For the text-containing cell, return its midpoint in (x, y) coordinate format. 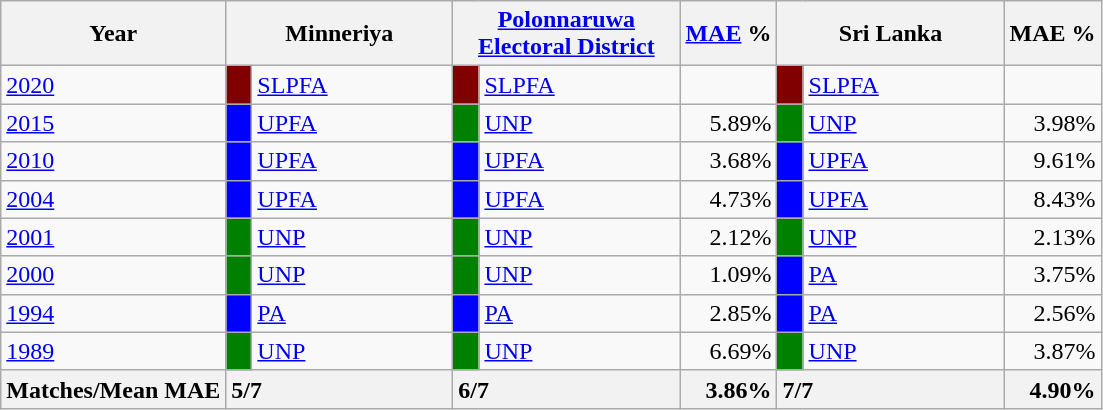
2015 (114, 123)
Minneriya (340, 34)
2004 (114, 199)
3.87% (1052, 351)
2.85% (728, 313)
6/7 (566, 389)
Polonnaruwa Electoral District (566, 34)
2.12% (728, 237)
6.69% (728, 351)
7/7 (890, 389)
3.68% (728, 161)
Matches/Mean MAE (114, 389)
9.61% (1052, 161)
2001 (114, 237)
2.13% (1052, 237)
1989 (114, 351)
3.86% (728, 389)
1.09% (728, 275)
8.43% (1052, 199)
2010 (114, 161)
2000 (114, 275)
3.75% (1052, 275)
2.56% (1052, 313)
4.90% (1052, 389)
4.73% (728, 199)
5/7 (340, 389)
5.89% (728, 123)
Year (114, 34)
1994 (114, 313)
3.98% (1052, 123)
Sri Lanka (890, 34)
2020 (114, 85)
